Find where the given text appears and provide that cell's center as (X, Y) coordinate. 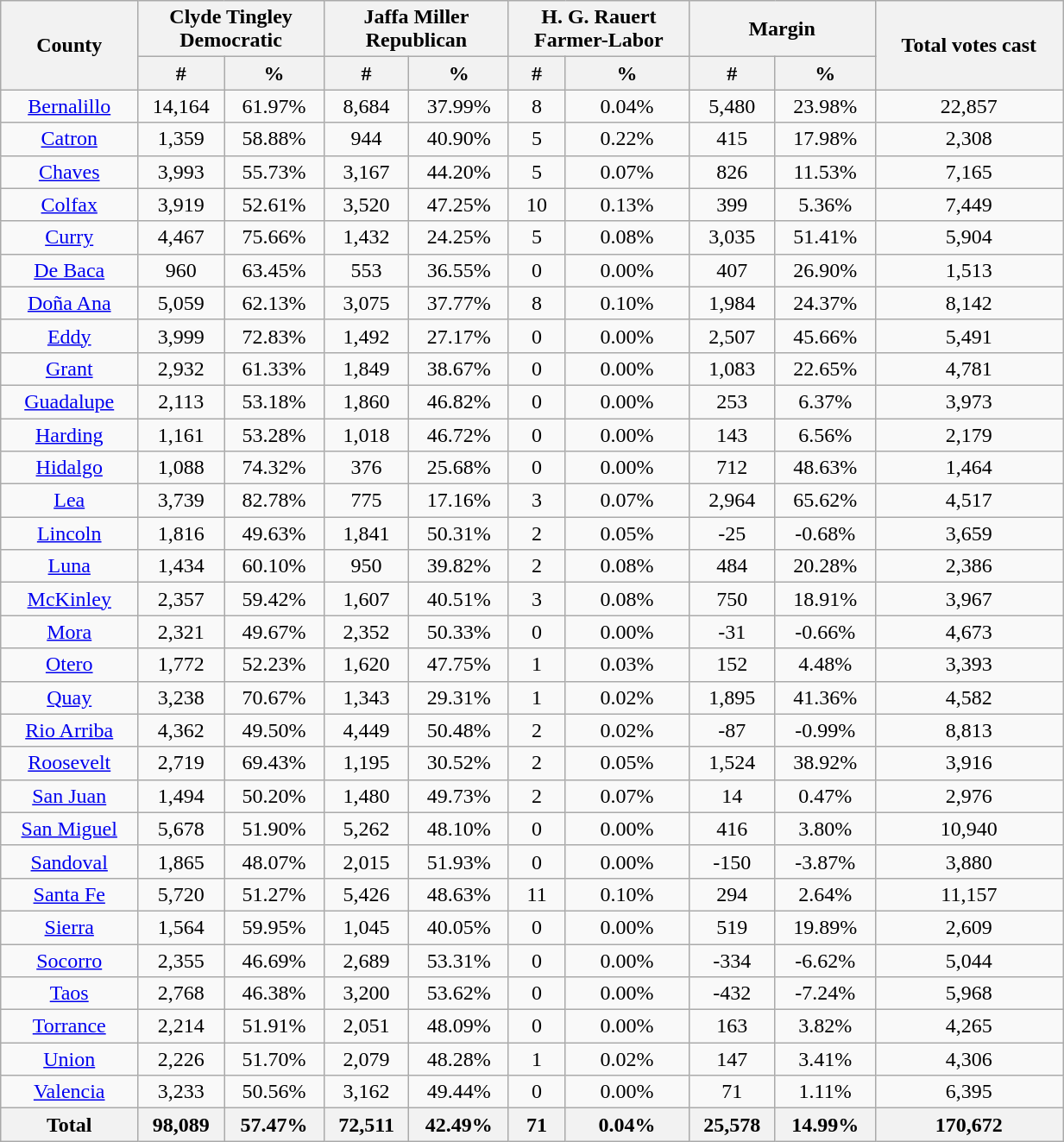
1,772 (181, 665)
0.22% (627, 139)
18.91% (825, 599)
5,059 (181, 303)
Santa Fe (69, 894)
24.25% (459, 237)
3,999 (181, 336)
52.23% (274, 665)
2,932 (181, 369)
1,018 (366, 434)
7,449 (969, 205)
San Miguel (69, 829)
70.67% (274, 697)
Total (69, 1125)
1,464 (969, 468)
519 (732, 927)
82.78% (274, 501)
1,045 (366, 927)
14 (732, 796)
2,976 (969, 796)
55.73% (274, 172)
49.50% (274, 730)
Grant (69, 369)
Clyde TingleyDemocratic (231, 29)
4,517 (969, 501)
11 (537, 894)
3,233 (181, 1092)
38.92% (825, 763)
163 (732, 1026)
1,841 (366, 533)
1,343 (366, 697)
Otero (69, 665)
5,678 (181, 829)
1,161 (181, 434)
25.68% (459, 468)
6,395 (969, 1092)
30.52% (459, 763)
1,564 (181, 927)
Jaffa MillerRepublican (416, 29)
4,265 (969, 1026)
49.44% (459, 1092)
3,916 (969, 763)
3,659 (969, 533)
950 (366, 566)
-6.62% (825, 961)
Hidalgo (69, 468)
40.51% (459, 599)
50.20% (274, 796)
46.38% (274, 994)
41.36% (825, 697)
51.41% (825, 237)
1,816 (181, 533)
4,362 (181, 730)
39.82% (459, 566)
3,035 (732, 237)
Catron (69, 139)
3.80% (825, 829)
11.53% (825, 172)
2,179 (969, 434)
47.25% (459, 205)
2,226 (181, 1059)
69.43% (274, 763)
553 (366, 270)
Harding (69, 434)
49.73% (459, 796)
Roosevelt (69, 763)
Bernalillo (69, 106)
1,849 (366, 369)
51.93% (459, 861)
Guadalupe (69, 401)
48.10% (459, 829)
2,386 (969, 566)
4,673 (969, 632)
Taos (69, 994)
-0.66% (825, 632)
294 (732, 894)
2,719 (181, 763)
51.91% (274, 1026)
47.75% (459, 665)
10 (537, 205)
1,432 (366, 237)
5,262 (366, 829)
2,015 (366, 861)
2,113 (181, 401)
46.69% (274, 961)
3.82% (825, 1026)
-432 (732, 994)
46.72% (459, 434)
-0.68% (825, 533)
Valencia (69, 1092)
59.42% (274, 599)
3,880 (969, 861)
H. G. RauertFarmer-Labor (599, 29)
19.89% (825, 927)
1,984 (732, 303)
25,578 (732, 1125)
4,582 (969, 697)
3,167 (366, 172)
24.37% (825, 303)
3,075 (366, 303)
Sandoval (69, 861)
-3.87% (825, 861)
4.48% (825, 665)
49.63% (274, 533)
50.56% (274, 1092)
37.77% (459, 303)
Total votes cast (969, 45)
Union (69, 1059)
2.64% (825, 894)
37.99% (459, 106)
44.20% (459, 172)
60.10% (274, 566)
826 (732, 172)
-0.99% (825, 730)
Chaves (69, 172)
484 (732, 566)
0.47% (825, 796)
3.41% (825, 1059)
6.37% (825, 401)
Curry (69, 237)
-87 (732, 730)
147 (732, 1059)
253 (732, 401)
11,157 (969, 894)
416 (732, 829)
2,079 (366, 1059)
5,426 (366, 894)
75.66% (274, 237)
3,967 (969, 599)
53.28% (274, 434)
14,164 (181, 106)
3,162 (366, 1092)
50.48% (459, 730)
49.67% (274, 632)
5,480 (732, 106)
74.32% (274, 468)
4,467 (181, 237)
399 (732, 205)
960 (181, 270)
7,165 (969, 172)
3,393 (969, 665)
Torrance (69, 1026)
3,973 (969, 401)
2,308 (969, 139)
40.90% (459, 139)
2,507 (732, 336)
750 (732, 599)
2,352 (366, 632)
20.28% (825, 566)
1,860 (366, 401)
1,492 (366, 336)
61.33% (274, 369)
51.27% (274, 894)
3,739 (181, 501)
51.90% (274, 829)
63.45% (274, 270)
-334 (732, 961)
Mora (69, 632)
De Baca (69, 270)
-25 (732, 533)
Quay (69, 697)
53.31% (459, 961)
45.66% (825, 336)
1,088 (181, 468)
1,513 (969, 270)
48.09% (459, 1026)
51.70% (274, 1059)
5.36% (825, 205)
53.62% (459, 994)
Rio Arriba (69, 730)
-150 (732, 861)
50.33% (459, 632)
4,306 (969, 1059)
1,480 (366, 796)
17.98% (825, 139)
22.65% (825, 369)
3,919 (181, 205)
1,895 (732, 697)
50.31% (459, 533)
1,620 (366, 665)
170,672 (969, 1125)
36.55% (459, 270)
McKinley (69, 599)
1,524 (732, 763)
1,083 (732, 369)
5,904 (969, 237)
2,357 (181, 599)
Lincoln (69, 533)
Doña Ana (69, 303)
26.90% (825, 270)
8,142 (969, 303)
23.98% (825, 106)
712 (732, 468)
Socorro (69, 961)
407 (732, 270)
17.16% (459, 501)
0.03% (627, 665)
29.31% (459, 697)
County (69, 45)
Sierra (69, 927)
San Juan (69, 796)
Margin (782, 29)
3,993 (181, 172)
3,200 (366, 994)
0.13% (627, 205)
14.99% (825, 1125)
53.18% (274, 401)
65.62% (825, 501)
1.11% (825, 1092)
1,494 (181, 796)
61.97% (274, 106)
22,857 (969, 106)
3,520 (366, 205)
2,214 (181, 1026)
5,044 (969, 961)
5,720 (181, 894)
1,865 (181, 861)
775 (366, 501)
59.95% (274, 927)
376 (366, 468)
52.61% (274, 205)
40.05% (459, 927)
8,813 (969, 730)
4,449 (366, 730)
46.82% (459, 401)
Eddy (69, 336)
27.17% (459, 336)
2,689 (366, 961)
1,607 (366, 599)
62.13% (274, 303)
10,940 (969, 829)
72,511 (366, 1125)
72.83% (274, 336)
2,768 (181, 994)
Lea (69, 501)
Luna (69, 566)
3,238 (181, 697)
5,491 (969, 336)
6.56% (825, 434)
1,195 (366, 763)
2,321 (181, 632)
2,609 (969, 927)
Colfax (69, 205)
48.28% (459, 1059)
143 (732, 434)
48.07% (274, 861)
415 (732, 139)
2,355 (181, 961)
4,781 (969, 369)
-7.24% (825, 994)
1,359 (181, 139)
944 (366, 139)
1,434 (181, 566)
8,684 (366, 106)
98,089 (181, 1125)
42.49% (459, 1125)
2,051 (366, 1026)
2,964 (732, 501)
5,968 (969, 994)
152 (732, 665)
38.67% (459, 369)
-31 (732, 632)
58.88% (274, 139)
57.47% (274, 1125)
